Locate the cell with the specified text and output its (x, y) center coordinate. 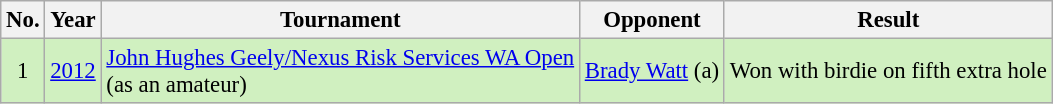
Won with birdie on fifth extra hole (888, 72)
No. (23, 20)
John Hughes Geely/Nexus Risk Services WA Open(as an amateur) (340, 72)
2012 (73, 72)
Brady Watt (a) (652, 72)
Tournament (340, 20)
1 (23, 72)
Opponent (652, 20)
Result (888, 20)
Year (73, 20)
